Detect which cell encompasses the target text, then output its [x, y] center coordinate. 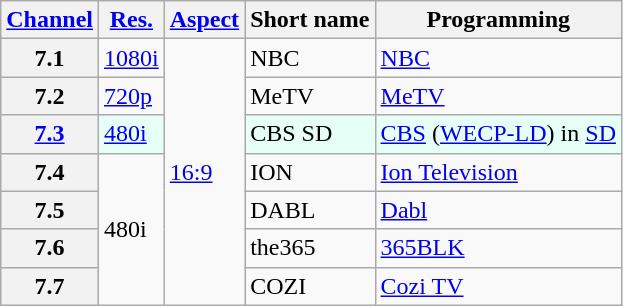
COZI [310, 286]
the365 [310, 248]
CBS SD [310, 134]
Programming [498, 20]
720p [132, 96]
Res. [132, 20]
7.5 [50, 210]
16:9 [204, 172]
7.1 [50, 58]
Dabl [498, 210]
7.4 [50, 172]
7.3 [50, 134]
Short name [310, 20]
Ion Television [498, 172]
ION [310, 172]
7.7 [50, 286]
Aspect [204, 20]
DABL [310, 210]
7.2 [50, 96]
Cozi TV [498, 286]
7.6 [50, 248]
CBS (WECP-LD) in SD [498, 134]
Channel [50, 20]
1080i [132, 58]
365BLK [498, 248]
